Capture the cell that displays the provided text and extract its (X, Y) central coordinate. 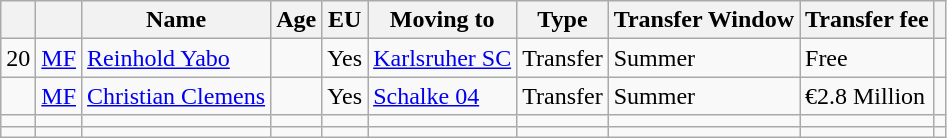
20 (18, 58)
Transfer fee (868, 20)
EU (345, 20)
Schalke 04 (442, 96)
Name (176, 20)
Moving to (442, 20)
Reinhold Yabo (176, 58)
Age (296, 20)
Free (868, 58)
Type (563, 20)
€2.8 Million (868, 96)
Christian Clemens (176, 96)
Karlsruher SC (442, 58)
Transfer Window (704, 20)
